Search for the cell housing the specified text and yield its [X, Y] center coordinate. 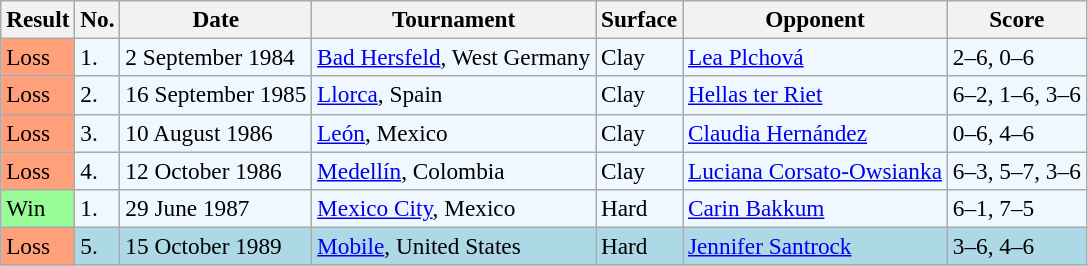
Jennifer Santrock [816, 246]
Result [38, 19]
Carin Bakkum [816, 208]
Luciana Corsato-Owsianka [816, 170]
2–6, 0–6 [1016, 57]
Hellas ter Riet [816, 95]
Opponent [816, 19]
12 October 1986 [216, 170]
4. [98, 170]
2 September 1984 [216, 57]
Date [216, 19]
Lea Plchová [816, 57]
León, Mexico [454, 133]
15 October 1989 [216, 246]
Score [1016, 19]
0–6, 4–6 [1016, 133]
5. [98, 246]
10 August 1986 [216, 133]
Win [38, 208]
Surface [640, 19]
Mexico City, Mexico [454, 208]
Llorca, Spain [454, 95]
2. [98, 95]
16 September 1985 [216, 95]
Mobile, United States [454, 246]
6–1, 7–5 [1016, 208]
6–3, 5–7, 3–6 [1016, 170]
3. [98, 133]
29 June 1987 [216, 208]
Tournament [454, 19]
Medellín, Colombia [454, 170]
No. [98, 19]
3–6, 4–6 [1016, 246]
Claudia Hernández [816, 133]
6–2, 1–6, 3–6 [1016, 95]
Bad Hersfeld, West Germany [454, 57]
